Detect which cell encompasses the target text, then output its (x, y) center coordinate. 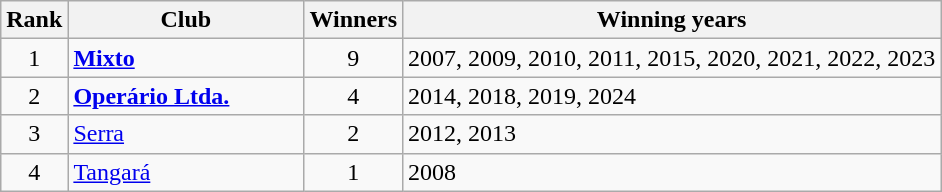
Operário Ltda. (186, 96)
2007, 2009, 2010, 2011, 2015, 2020, 2021, 2022, 2023 (672, 58)
3 (34, 134)
Winning years (672, 20)
9 (354, 58)
2008 (672, 172)
Club (186, 20)
Mixto (186, 58)
Winners (354, 20)
Serra (186, 134)
Rank (34, 20)
2012, 2013 (672, 134)
Tangará (186, 172)
2014, 2018, 2019, 2024 (672, 96)
